Return the [X, Y] coordinate for the center point of the cell that contains the specified text.  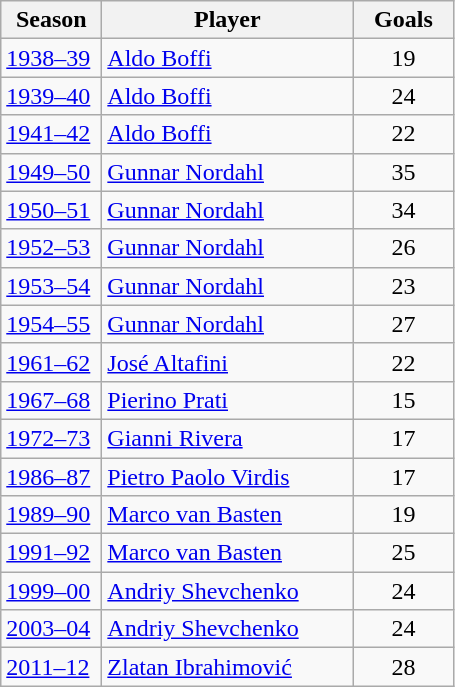
15 [404, 400]
Goals [404, 20]
1950–51 [52, 210]
Season [52, 20]
1939–40 [52, 96]
Zlatan Ibrahimović [228, 667]
1953–54 [52, 286]
José Altafini [228, 362]
23 [404, 286]
1949–50 [52, 172]
1986–87 [52, 477]
1989–90 [52, 515]
26 [404, 248]
Gianni Rivera [228, 438]
1972–73 [52, 438]
1999–00 [52, 591]
1967–68 [52, 400]
27 [404, 324]
25 [404, 553]
2003–04 [52, 629]
Pierino Prati [228, 400]
1961–62 [52, 362]
Pietro Paolo Virdis [228, 477]
1991–92 [52, 553]
1954–55 [52, 324]
35 [404, 172]
1952–53 [52, 248]
2011–12 [52, 667]
1941–42 [52, 134]
1938–39 [52, 58]
Player [228, 20]
28 [404, 667]
34 [404, 210]
